Extract the (X, Y) coordinate from the center of the cell holding the provided text.  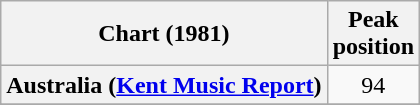
Australia (Kent Music Report) (164, 85)
Chart (1981) (164, 34)
Peakposition (373, 34)
94 (373, 85)
